Output the (X, Y) coordinate of the center of the cell containing the given text.  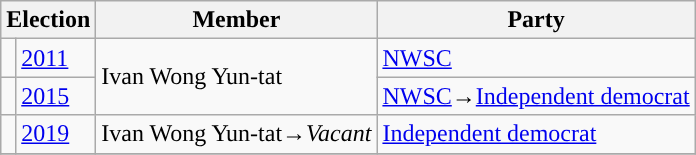
NWSC→Independent democrat (536, 96)
Ivan Wong Yun-tat (236, 77)
2019 (56, 134)
Ivan Wong Yun-tat→Vacant (236, 134)
Election (48, 20)
2011 (56, 58)
2015 (56, 96)
Party (536, 20)
Independent democrat (536, 134)
Member (236, 20)
NWSC (536, 58)
